Provide the [X, Y] coordinate of the cell's center where the given text is located.  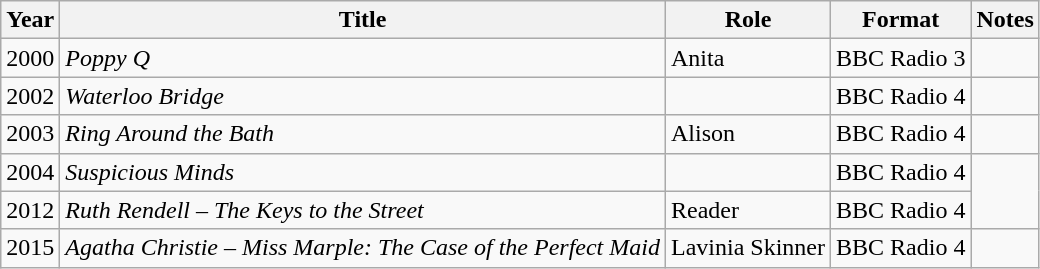
Agatha Christie – Miss Marple: The Case of the Perfect Maid [363, 248]
2012 [30, 210]
Year [30, 20]
2003 [30, 134]
Waterloo Bridge [363, 96]
Format [901, 20]
2000 [30, 58]
Notes [1005, 20]
Title [363, 20]
Reader [748, 210]
2004 [30, 172]
2015 [30, 248]
2002 [30, 96]
BBC Radio 3 [901, 58]
Ruth Rendell – The Keys to the Street [363, 210]
Role [748, 20]
Poppy Q [363, 58]
Suspicious Minds [363, 172]
Anita [748, 58]
Lavinia Skinner [748, 248]
Alison [748, 134]
Ring Around the Bath [363, 134]
